Output the [x, y] coordinate of the center of the cell containing the given text.  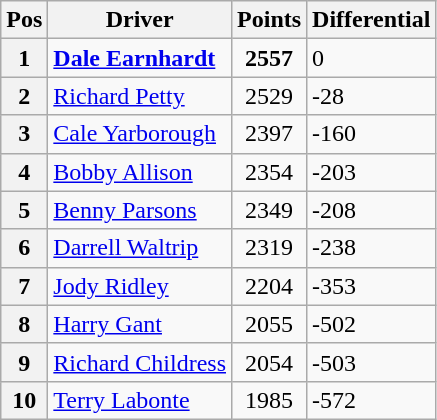
-572 [372, 400]
Jody Ridley [140, 286]
3 [24, 134]
Differential [372, 20]
0 [372, 58]
-353 [372, 286]
4 [24, 172]
Driver [140, 20]
-208 [372, 210]
2319 [270, 248]
6 [24, 248]
2557 [270, 58]
-503 [372, 362]
Harry Gant [140, 324]
2397 [270, 134]
2054 [270, 362]
10 [24, 400]
5 [24, 210]
2354 [270, 172]
9 [24, 362]
Darrell Waltrip [140, 248]
-502 [372, 324]
1 [24, 58]
-238 [372, 248]
-203 [372, 172]
1985 [270, 400]
Terry Labonte [140, 400]
Richard Petty [140, 96]
2349 [270, 210]
Richard Childress [140, 362]
7 [24, 286]
2055 [270, 324]
2204 [270, 286]
Bobby Allison [140, 172]
-28 [372, 96]
Benny Parsons [140, 210]
Cale Yarborough [140, 134]
Points [270, 20]
2 [24, 96]
8 [24, 324]
Pos [24, 20]
-160 [372, 134]
2529 [270, 96]
Dale Earnhardt [140, 58]
